Locate the cell with the specified text and output its (x, y) center coordinate. 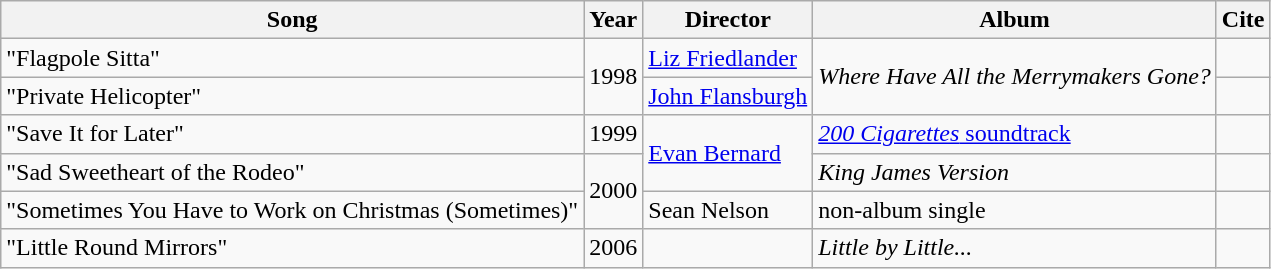
200 Cigarettes soundtrack (1015, 134)
"Flagpole Sitta" (292, 58)
Year (614, 20)
Liz Friedlander (728, 58)
"Sad Sweetheart of the Rodeo" (292, 172)
Director (728, 20)
Where Have All the Merrymakers Gone? (1015, 77)
non-album single (1015, 210)
1999 (614, 134)
"Save It for Later" (292, 134)
2006 (614, 248)
Evan Bernard (728, 153)
King James Version (1015, 172)
2000 (614, 191)
Cite (1243, 20)
1998 (614, 77)
"Sometimes You Have to Work on Christmas (Sometimes)" (292, 210)
"Little Round Mirrors" (292, 248)
John Flansburgh (728, 96)
Little by Little... (1015, 248)
"Private Helicopter" (292, 96)
Sean Nelson (728, 210)
Album (1015, 20)
Song (292, 20)
